Scan for the cell matching the given text and deliver its (X, Y) coordinate at center. 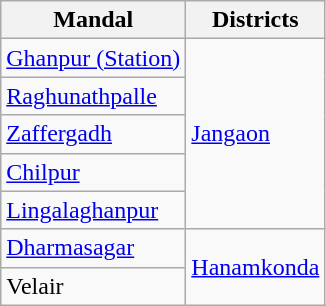
Jangaon (256, 134)
Hanamkonda (256, 267)
Ghanpur (Station) (94, 58)
Dharmasagar (94, 248)
Zaffergadh (94, 134)
Velair (94, 286)
Mandal (94, 20)
Lingalaghanpur (94, 210)
Raghunathpalle (94, 96)
Chilpur (94, 172)
Districts (256, 20)
